Search for the cell housing the specified text and yield its (x, y) center coordinate. 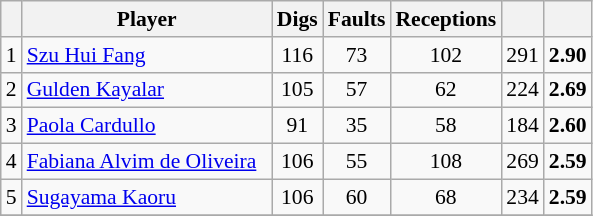
102 (446, 55)
184 (522, 126)
91 (298, 126)
234 (522, 197)
55 (357, 162)
Receptions (446, 19)
57 (357, 90)
Faults (357, 19)
269 (522, 162)
116 (298, 55)
Paola Cardullo (147, 126)
Digs (298, 19)
Fabiana Alvim de Oliveira (147, 162)
73 (357, 55)
291 (522, 55)
3 (12, 126)
60 (357, 197)
5 (12, 197)
2.90 (568, 55)
224 (522, 90)
2.69 (568, 90)
105 (298, 90)
58 (446, 126)
4 (12, 162)
2.60 (568, 126)
Player (147, 19)
1 (12, 55)
Gulden Kayalar (147, 90)
62 (446, 90)
Sugayama Kaoru (147, 197)
Szu Hui Fang (147, 55)
68 (446, 197)
2 (12, 90)
108 (446, 162)
35 (357, 126)
